Output the [X, Y] coordinate of the center of the cell containing the given text.  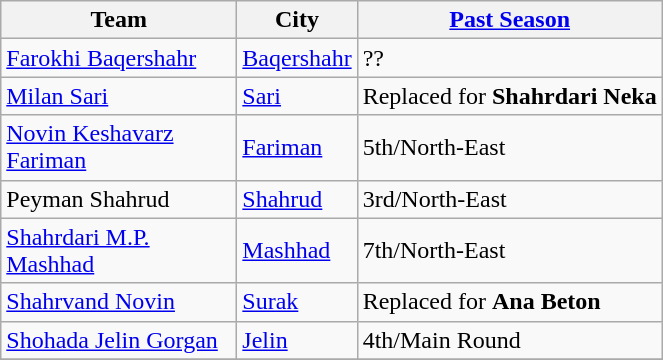
3rd/North-East [510, 199]
Sari [297, 96]
Farokhi Baqershahr [119, 58]
Surak [297, 302]
4th/Main Round [510, 340]
Replaced for Shahrdari Neka [510, 96]
Milan Sari [119, 96]
Fariman [297, 148]
5th/North-East [510, 148]
City [297, 20]
Shohada Jelin Gorgan [119, 340]
7th/North-East [510, 250]
Novin Keshavarz Fariman [119, 148]
Peyman Shahrud [119, 199]
Team [119, 20]
Shahrud [297, 199]
?? [510, 58]
Shahrdari M.P. Mashhad [119, 250]
Mashhad [297, 250]
Replaced for Ana Beton [510, 302]
Past Season [510, 20]
Baqershahr [297, 58]
Jelin [297, 340]
Shahrvand Novin [119, 302]
